Output the [x, y] coordinate of the center of the cell containing the given text.  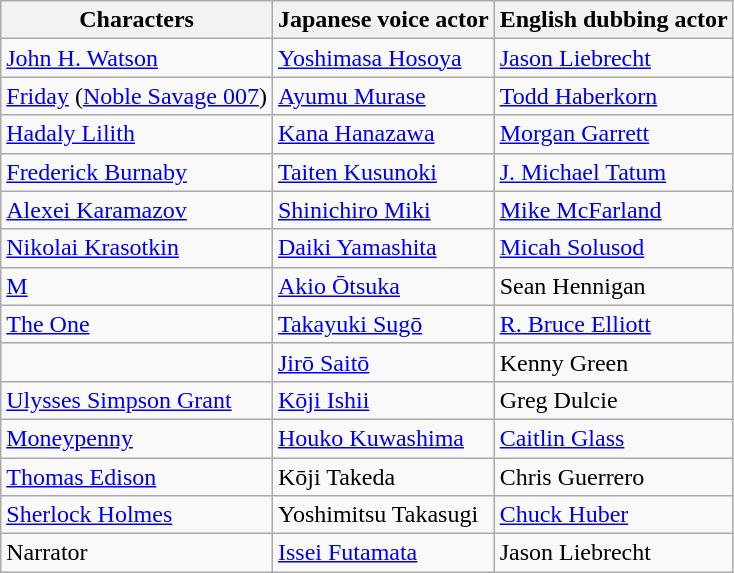
Yoshimasa Hosoya [383, 58]
Kenny Green [614, 362]
English dubbing actor [614, 20]
The One [137, 324]
Japanese voice actor [383, 20]
Ulysses Simpson Grant [137, 400]
Kana Hanazawa [383, 134]
Greg Dulcie [614, 400]
Kōji Ishii [383, 400]
Narrator [137, 553]
Micah Solusod [614, 248]
M [137, 286]
Jirō Saitō [383, 362]
Shinichiro Miki [383, 210]
Caitlin Glass [614, 438]
Morgan Garrett [614, 134]
Frederick Burnaby [137, 172]
Alexei Karamazov [137, 210]
Ayumu Murase [383, 96]
Chris Guerrero [614, 477]
Nikolai Krasotkin [137, 248]
Kōji Takeda [383, 477]
Chuck Huber [614, 515]
Characters [137, 20]
Friday (Noble Savage 007) [137, 96]
Moneypenny [137, 438]
Sherlock Holmes [137, 515]
Sean Hennigan [614, 286]
Taiten Kusunoki [383, 172]
R. Bruce Elliott [614, 324]
Takayuki Sugō [383, 324]
J. Michael Tatum [614, 172]
Todd Haberkorn [614, 96]
Hadaly Lilith [137, 134]
Thomas Edison [137, 477]
Houko Kuwashima [383, 438]
Mike McFarland [614, 210]
Daiki Yamashita [383, 248]
Akio Ōtsuka [383, 286]
John H. Watson [137, 58]
Yoshimitsu Takasugi [383, 515]
Issei Futamata [383, 553]
